Search for the cell housing the specified text and yield its [X, Y] center coordinate. 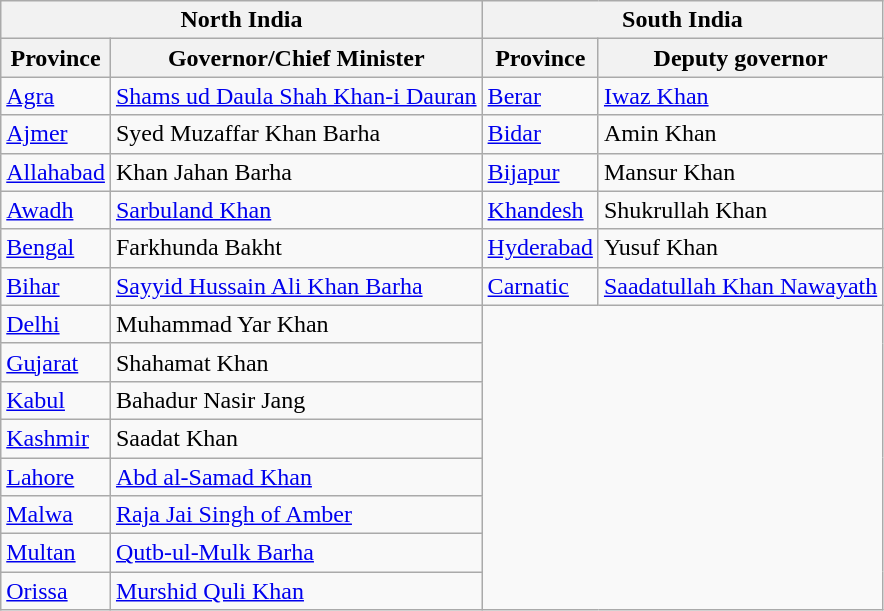
Murshid Quli Khan [296, 591]
Abd al-Samad Khan [296, 477]
Qutb-ul-Mulk Barha [296, 553]
North India [242, 20]
Saadatullah Khan Nawayath [740, 286]
Shahamat Khan [296, 362]
Mansur Khan [740, 172]
Lahore [56, 477]
Carnatic [540, 286]
Deputy governor [740, 58]
Bijapur [540, 172]
Amin Khan [740, 134]
Ajmer [56, 134]
Bihar [56, 286]
Saadat Khan [296, 438]
Hyderabad [540, 248]
Yusuf Khan [740, 248]
Bidar [540, 134]
Gujarat [56, 362]
Delhi [56, 324]
Awadh [56, 210]
South India [682, 20]
Shukrullah Khan [740, 210]
Bengal [56, 248]
Farkhunda Bakht [296, 248]
Syed Muzaffar Khan Barha [296, 134]
Multan [56, 553]
Malwa [56, 515]
Allahabad [56, 172]
Raja Jai Singh of Amber [296, 515]
Khandesh [540, 210]
Sarbuland Khan [296, 210]
Berar [540, 96]
Agra [56, 96]
Bahadur Nasir Jang [296, 400]
Kabul [56, 400]
Sayyid Hussain Ali Khan Barha [296, 286]
Khan Jahan Barha [296, 172]
Governor/Chief Minister [296, 58]
Orissa [56, 591]
Muhammad Yar Khan [296, 324]
Iwaz Khan [740, 96]
Shams ud Daula Shah Khan-i Dauran [296, 96]
Kashmir [56, 438]
